Capture the cell that displays the provided text and extract its (X, Y) central coordinate. 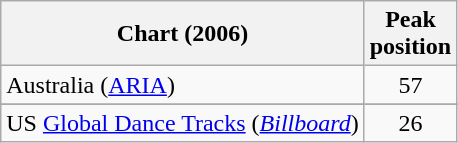
US Global Dance Tracks (Billboard) (182, 123)
Chart (2006) (182, 34)
26 (410, 123)
Australia (ARIA) (182, 85)
Peak position (410, 34)
57 (410, 85)
